Determine the (x, y) coordinate at the center of the cell enclosing the given text.  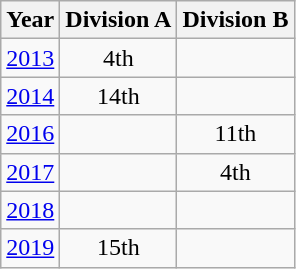
Division A (118, 20)
2014 (30, 96)
2017 (30, 172)
2016 (30, 134)
2018 (30, 210)
15th (118, 248)
Division B (236, 20)
2013 (30, 58)
14th (118, 96)
11th (236, 134)
Year (30, 20)
2019 (30, 248)
